For the text-containing cell, return its midpoint in (X, Y) coordinate format. 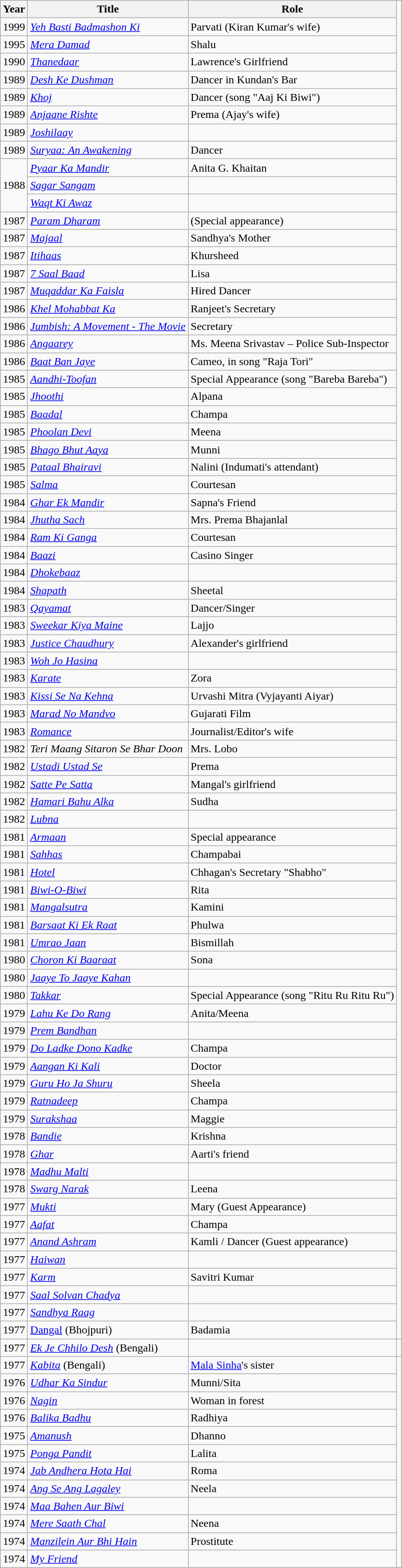
Munni (292, 449)
Radhiya (292, 1418)
Baadal (108, 414)
Kissi Se Na Kehna (108, 696)
Jaaye To Jaaye Kahan (108, 978)
Qayamat (108, 608)
Prem Bandhan (108, 1030)
(Special appearance) (292, 221)
Takkar (108, 995)
7 Saal Baad (108, 273)
Dancer/Singer (292, 608)
Bandie (108, 1136)
Cameo, in song "Raja Tori" (292, 361)
Jab Andhera Hota Hai (108, 1471)
1988 (14, 185)
Ustadi Ustad Se (108, 766)
Sagar Sangam (108, 185)
Sheetal (292, 590)
Bismillah (292, 942)
Khursheed (292, 256)
Aandhi-Toofan (108, 379)
Dhokebaaz (108, 573)
Phulwa (292, 925)
Sandhya's Mother (292, 238)
Woh Jo Hasina (108, 661)
Angaarey (108, 344)
Lajjo (292, 626)
Aafat (108, 1224)
Karate (108, 678)
Mary (Guest Appearance) (292, 1207)
Savitri Kumar (292, 1277)
Yeh Basti Badmashon Ki (108, 27)
Lawrence's Girlfriend (292, 62)
Special Appearance (song "Ritu Ru Ritu Ru") (292, 995)
Jhutha Sach (108, 520)
Romance (108, 731)
Mala Sinha's sister (292, 1365)
Munni/Sita (292, 1383)
Hired Dancer (292, 291)
Umrao Jaan (108, 942)
Dancer in Kundan's Bar (292, 80)
Ratnadeep (108, 1101)
Hotel (108, 872)
Prema (292, 766)
Year (14, 9)
Secretary (292, 326)
Choron Ki Baaraat (108, 960)
Satte Pe Satta (108, 784)
Madhu Malti (108, 1171)
Ms. Meena Srivastav – Police Sub-Inspector (292, 344)
Jhoothi (108, 397)
Prostitute (292, 1541)
Lubna (108, 819)
Nagin (108, 1401)
Salma (108, 484)
1995 (14, 44)
Majaal (108, 238)
Ghar (108, 1154)
Alexander's girlfriend (292, 643)
Ram Ki Ganga (108, 538)
Param Dharam (108, 221)
Amanush (108, 1436)
Title (108, 9)
Aangan Ki Kali (108, 1066)
Aarti's friend (292, 1154)
Dhanno (292, 1436)
Barsaat Ki Ek Raat (108, 925)
Roma (292, 1471)
Mera Damad (108, 44)
Sapna's Friend (292, 502)
Baat Ban Jaye (108, 361)
Casino Singer (292, 555)
Pyaar Ka Mandir (108, 167)
Dancer (292, 150)
Alpana (292, 397)
Lalita (292, 1453)
Sandhya Raag (108, 1312)
Journalist/Editor's wife (292, 731)
Dangal (Bhojpuri) (108, 1330)
Doctor (292, 1066)
Leena (292, 1189)
Ek Je Chhilo Desh (Bengali) (108, 1348)
Mrs. Prema Bhajanlal (292, 520)
Manzilein Aur Bhi Hain (108, 1541)
Special Appearance (song "Bareba Bareba") (292, 379)
Parvati (Kiran Kumar's wife) (292, 27)
Do Ladke Dono Kadke (108, 1048)
Meena (292, 432)
Sudha (292, 802)
1999 (14, 27)
Haiwan (108, 1259)
Thanedaar (108, 62)
Role (292, 9)
Anjaane Rishte (108, 115)
Woman in forest (292, 1401)
Neela (292, 1488)
Lahu Ke Do Rang (108, 1013)
Jumbish: A Movement - The Movie (108, 326)
Gujarati Film (292, 713)
Ranjeet's Secretary (292, 309)
Sweekar Kiya Maine (108, 626)
Dancer (song "Aaj Ki Biwi") (292, 97)
Guru Ho Ja Shuru (108, 1084)
Rita (292, 890)
My Friend (108, 1559)
Muqaddar Ka Faisla (108, 291)
Surakshaa (108, 1119)
1990 (14, 62)
Mrs. Lobo (292, 749)
Baazi (108, 555)
Armaan (108, 837)
Anita G. Khaitan (292, 167)
Chhagan's Secretary "Shabho" (292, 872)
Bhago Bhut Aaya (108, 449)
Justice Chaudhury (108, 643)
Anand Ashram (108, 1242)
Udhar Ka Sindur (108, 1383)
Mere Saath Chal (108, 1524)
Biwi-O-Biwi (108, 890)
Maa Bahen Aur Biwi (108, 1506)
Mukti (108, 1207)
Pataal Bhairavi (108, 467)
Khoj (108, 97)
Ang Se Ang Lagaley (108, 1488)
Ponga Pandit (108, 1453)
Waqt Ki Awaz (108, 203)
Urvashi Mitra (Vyjayanti Aiyar) (292, 696)
Kabita (Bengali) (108, 1365)
Hamari Bahu Alka (108, 802)
Sona (292, 960)
Karm (108, 1277)
Joshilaay (108, 132)
Saal Solvan Chadya (108, 1295)
Badamia (292, 1330)
Maggie (292, 1119)
Marad No Mandvo (108, 713)
Mangalsutra (108, 907)
Lisa (292, 273)
Anita/Meena (292, 1013)
Prema (Ajay's wife) (292, 115)
Sahhas (108, 855)
Champabai (292, 855)
Shalu (292, 44)
Suryaa: An Awakening (108, 150)
Phoolan Devi (108, 432)
Balika Badhu (108, 1418)
Nalini (Indumati's attendant) (292, 467)
Zora (292, 678)
Sheela (292, 1084)
Kamini (292, 907)
Neena (292, 1524)
Teri Maang Sitaron Se Bhar Doon (108, 749)
Special appearance (292, 837)
Kamli / Dancer (Guest appearance) (292, 1242)
Swarg Narak (108, 1189)
Shapath (108, 590)
Itihaas (108, 256)
Mangal's girlfriend (292, 784)
Khel Mohabbat Ka (108, 309)
Krishna (292, 1136)
Ghar Ek Mandir (108, 502)
Desh Ke Dushman (108, 80)
